Return [x, y] of the center of cell containing provided text 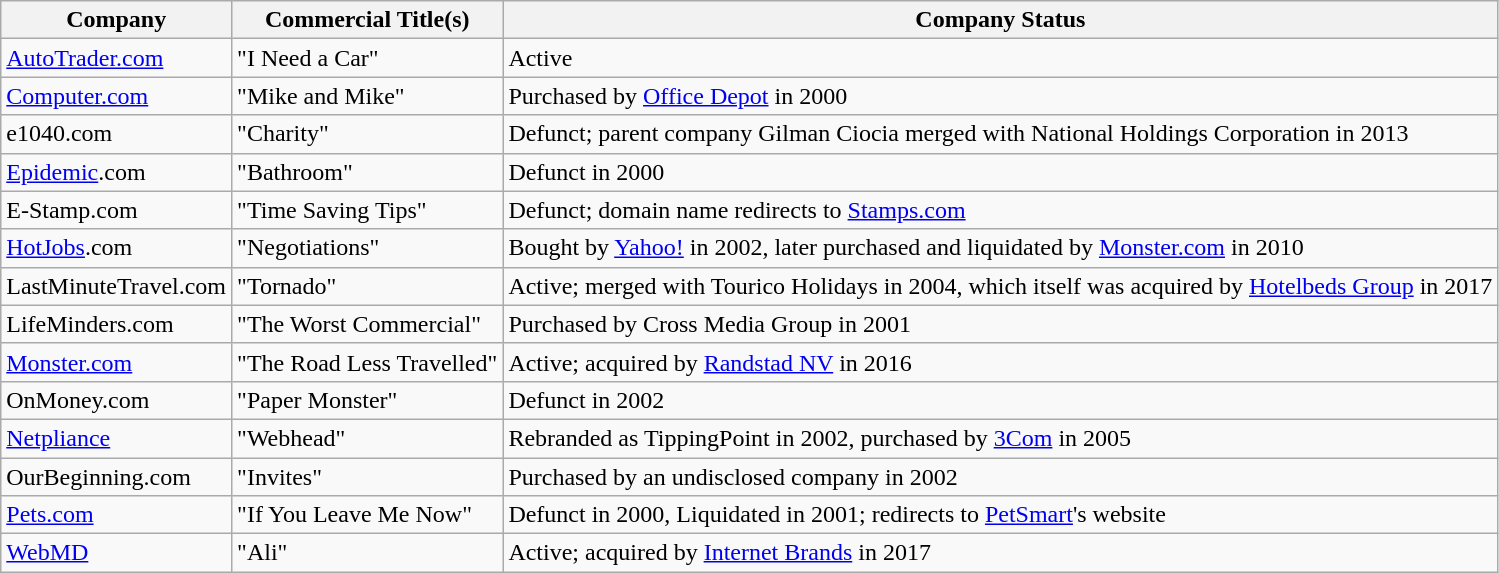
"Ali" [368, 553]
OurBeginning.com [116, 477]
Monster.com [116, 362]
Pets.com [116, 515]
HotJobs.com [116, 248]
"The Road Less Travelled" [368, 362]
Defunct; domain name redirects to Stamps.com [1000, 210]
Defunct in 2002 [1000, 400]
Active; acquired by Randstad NV in 2016 [1000, 362]
Purchased by Cross Media Group in 2001 [1000, 324]
Company Status [1000, 20]
Purchased by an undisclosed company in 2002 [1000, 477]
e1040.com [116, 134]
Active; acquired by Internet Brands in 2017 [1000, 553]
"The Worst Commercial" [368, 324]
"Paper Monster" [368, 400]
Active [1000, 58]
"Tornado" [368, 286]
Netpliance [116, 438]
LastMinuteTravel.com [116, 286]
Defunct in 2000 [1000, 172]
"I Need a Car" [368, 58]
Active; merged with Tourico Holidays in 2004, which itself was acquired by Hotelbeds Group in 2017 [1000, 286]
"If You Leave Me Now" [368, 515]
"Webhead" [368, 438]
Purchased by Office Depot in 2000 [1000, 96]
Company [116, 20]
WebMD [116, 553]
Commercial Title(s) [368, 20]
Defunct; parent company Gilman Ciocia merged with National Holdings Corporation in 2013 [1000, 134]
AutoTrader.com [116, 58]
"Time Saving Tips" [368, 210]
"Charity" [368, 134]
Defunct in 2000, Liquidated in 2001; redirects to PetSmart's website [1000, 515]
"Invites" [368, 477]
LifeMinders.com [116, 324]
Epidemic.com [116, 172]
"Negotiations" [368, 248]
OnMoney.com [116, 400]
Computer.com [116, 96]
Bought by Yahoo! in 2002, later purchased and liquidated by Monster.com in 2010 [1000, 248]
"Bathroom" [368, 172]
"Mike and Mike" [368, 96]
Rebranded as TippingPoint in 2002, purchased by 3Com in 2005 [1000, 438]
E-Stamp.com [116, 210]
